Scan for the cell matching the given text and deliver its (x, y) coordinate at center. 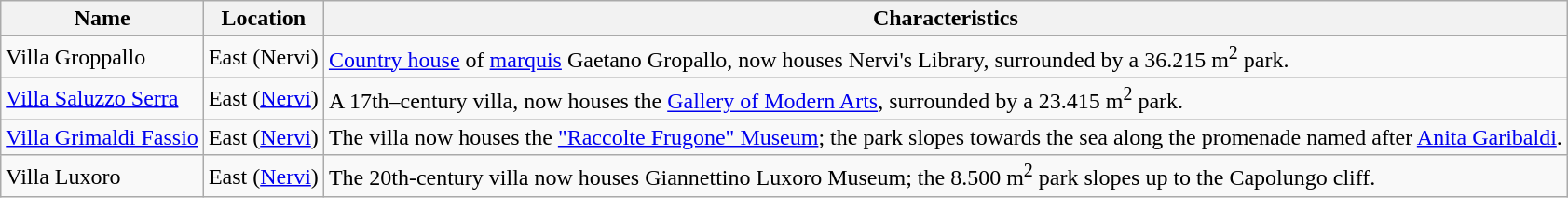
The villa now houses the "Raccolte Frugone" Museum; the park slopes towards the sea along the promenade named after Anita Garibaldi. (945, 137)
Villa Luxoro (102, 176)
Characteristics (945, 19)
Location (263, 19)
A 17th–century villa, now houses the Gallery of Modern Arts, surrounded by a 23.415 m2 park. (945, 99)
Villa Saluzzo Serra (102, 99)
Villa Groppallo (102, 58)
Name (102, 19)
Country house of marquis Gaetano Gropallo, now houses Nervi's Library, surrounded by a 36.215 m2 park. (945, 58)
The 20th-century villa now houses Giannettino Luxoro Museum; the 8.500 m2 park slopes up to the Capolungo cliff. (945, 176)
Villa Grimaldi Fassio (102, 137)
